Determine the (X, Y) coordinate at the center of the cell enclosing the given text.  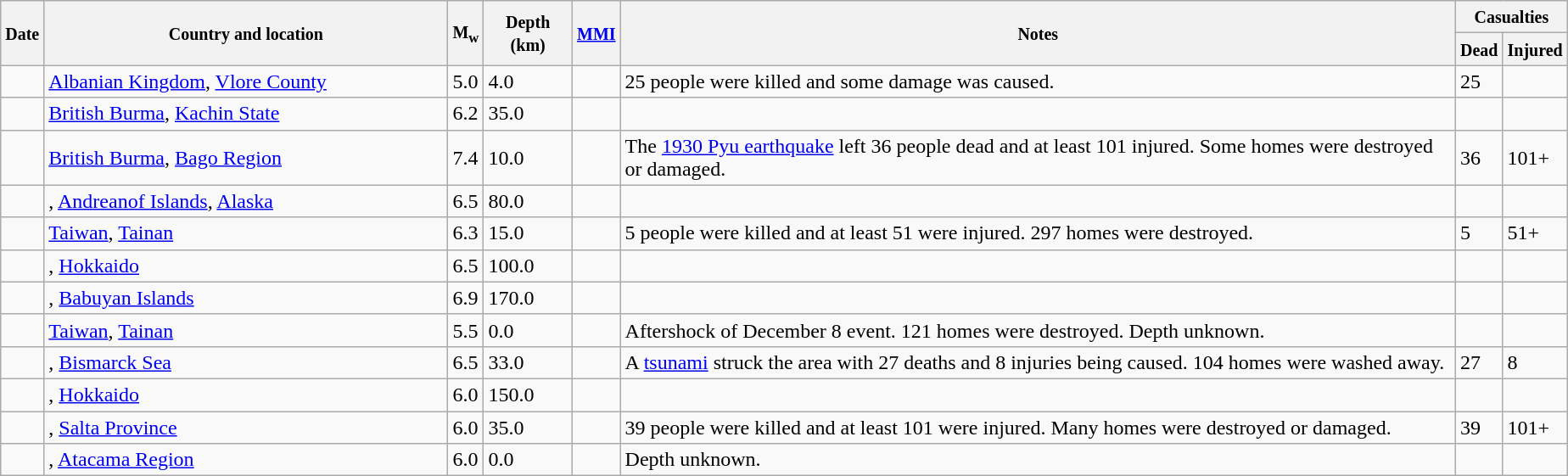
Albanian Kingdom, Vlore County (246, 81)
100.0 (528, 266)
6.3 (466, 233)
5.0 (466, 81)
, Salta Province (246, 427)
Aftershock of December 8 event. 121 homes were destroyed. Depth unknown. (1038, 330)
36 (1479, 158)
The 1930 Pyu earthquake left 36 people dead and at least 101 injured. Some homes were destroyed or damaged. (1038, 158)
33.0 (528, 362)
Casualties (1511, 17)
6.2 (466, 114)
Date (22, 33)
Depth unknown. (1038, 460)
39 (1479, 427)
170.0 (528, 298)
80.0 (528, 201)
Country and location (246, 33)
150.0 (528, 395)
Notes (1038, 33)
25 (1479, 81)
51+ (1535, 233)
4.0 (528, 81)
7.4 (466, 158)
27 (1479, 362)
6.9 (466, 298)
5.5 (466, 330)
8 (1535, 362)
5 people were killed and at least 51 were injured. 297 homes were destroyed. (1038, 233)
British Burma, Bago Region (246, 158)
A tsunami struck the area with 27 deaths and 8 injuries being caused. 104 homes were washed away. (1038, 362)
Depth (km) (528, 33)
Mw (466, 33)
, Andreanof Islands, Alaska (246, 201)
10.0 (528, 158)
5 (1479, 233)
MMI (596, 33)
, Atacama Region (246, 460)
25 people were killed and some damage was caused. (1038, 81)
, Babuyan Islands (246, 298)
British Burma, Kachin State (246, 114)
Dead (1479, 49)
15.0 (528, 233)
39 people were killed and at least 101 were injured. Many homes were destroyed or damaged. (1038, 427)
, Bismarck Sea (246, 362)
Injured (1535, 49)
